For the text-containing cell, return its midpoint in (X, Y) coordinate format. 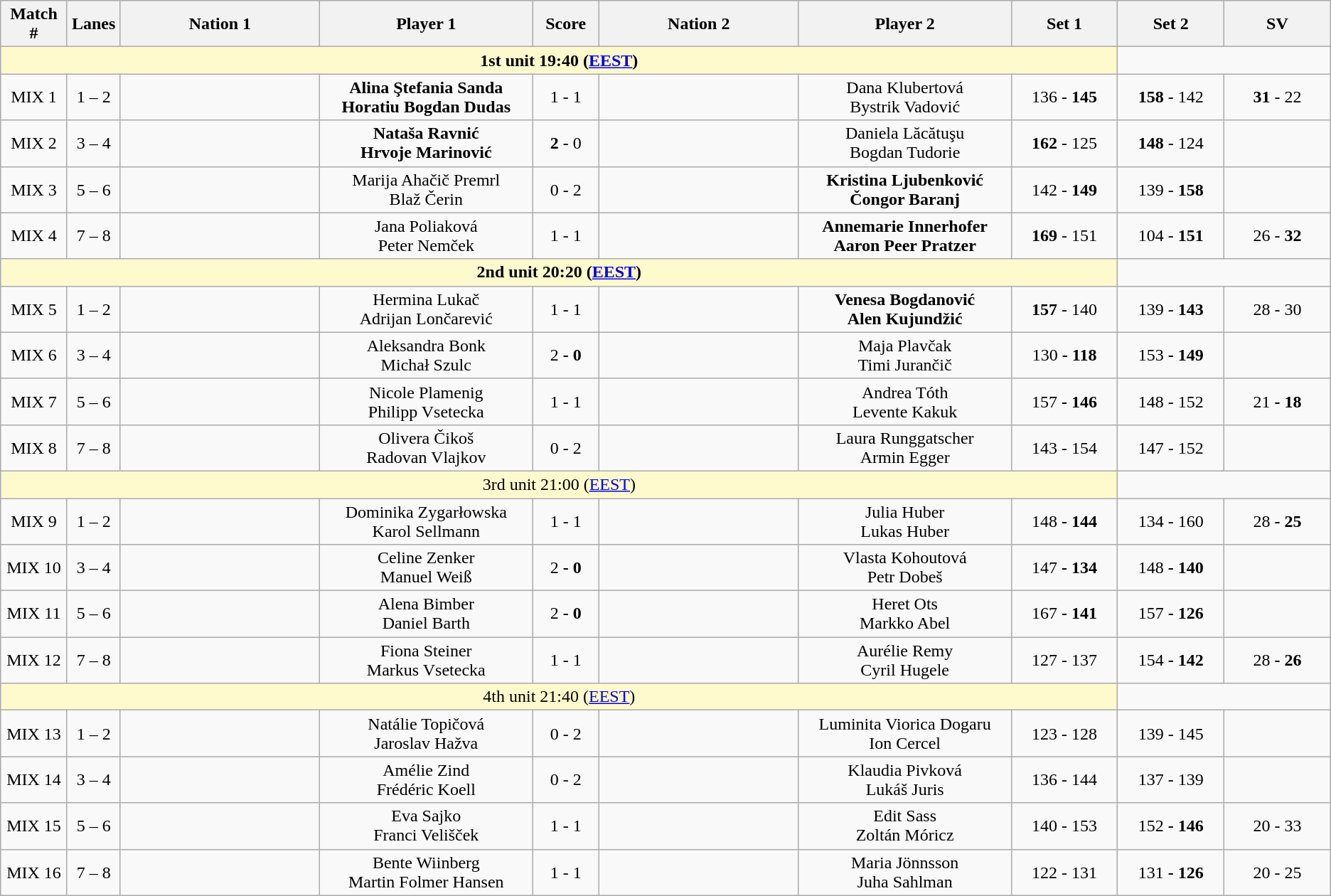
148 - 124 (1171, 144)
Nataša Ravnić Hrvoje Marinović (427, 144)
Nation 2 (698, 24)
127 - 137 (1064, 660)
157 - 126 (1171, 614)
26 - 32 (1278, 236)
MIX 12 (34, 660)
Andrea Tóth Levente Kakuk (904, 401)
Set 2 (1171, 24)
28 - 30 (1278, 309)
153 - 149 (1171, 356)
162 - 125 (1064, 144)
Edit Sass Zoltán Móricz (904, 826)
Jana Poliaková Peter Nemček (427, 236)
20 - 33 (1278, 826)
139 - 158 (1171, 189)
Match # (34, 24)
131 - 126 (1171, 872)
2nd unit 20:20 (EEST) (559, 272)
Eva Sajko Franci Velišček (427, 826)
142 - 149 (1064, 189)
20 - 25 (1278, 872)
Fiona Steiner Markus Vsetecka (427, 660)
Kristina Ljubenković Čongor Baranj (904, 189)
134 - 160 (1171, 521)
MIX 9 (34, 521)
Dominika Zygarłowska Karol Sellmann (427, 521)
Celine Zenker Manuel Weiß (427, 567)
Nation 1 (220, 24)
Natálie Topičová Jaroslav Hažva (427, 734)
Amélie Zind Frédéric Koell (427, 779)
MIX 1 (34, 97)
Bente Wiinberg Martin Folmer Hansen (427, 872)
Aurélie Remy Cyril Hugele (904, 660)
Luminita Viorica Dogaru Ion Cercel (904, 734)
Marija Ahačič Premrl Blaž Čerin (427, 189)
MIX 7 (34, 401)
MIX 8 (34, 448)
139 - 143 (1171, 309)
147 - 152 (1171, 448)
Nicole Plamenig Philipp Vsetecka (427, 401)
147 - 134 (1064, 567)
137 - 139 (1171, 779)
157 - 140 (1064, 309)
148 - 144 (1064, 521)
123 - 128 (1064, 734)
SV (1278, 24)
Laura Runggatscher Armin Egger (904, 448)
152 - 146 (1171, 826)
21 - 18 (1278, 401)
167 - 141 (1064, 614)
4th unit 21:40 (EEST) (559, 697)
Julia Huber Lukas Huber (904, 521)
31 - 22 (1278, 97)
148 - 152 (1171, 401)
158 - 142 (1171, 97)
Score (566, 24)
157 - 146 (1064, 401)
28 - 26 (1278, 660)
MIX 13 (34, 734)
104 - 151 (1171, 236)
Venesa Bogdanović Alen Kujundžić (904, 309)
Lanes (94, 24)
136 - 144 (1064, 779)
28 - 25 (1278, 521)
169 - 151 (1064, 236)
MIX 5 (34, 309)
1st unit 19:40 (EEST) (559, 60)
MIX 3 (34, 189)
MIX 2 (34, 144)
Hermina Lukač Adrijan Lončarević (427, 309)
Set 1 (1064, 24)
Heret Ots Markko Abel (904, 614)
MIX 10 (34, 567)
Alina Ştefania Sanda Horatiu Bogdan Dudas (427, 97)
MIX 14 (34, 779)
136 - 145 (1064, 97)
139 - 145 (1171, 734)
MIX 11 (34, 614)
MIX 4 (34, 236)
Annemarie Innerhofer Aaron Peer Pratzer (904, 236)
MIX 16 (34, 872)
Olivera Čikoš Radovan Vlajkov (427, 448)
Maja Plavčak Timi Jurančič (904, 356)
Daniela Lăcătuşu Bogdan Tudorie (904, 144)
Player 1 (427, 24)
143 - 154 (1064, 448)
Klaudia Pivková Lukáš Juris (904, 779)
Player 2 (904, 24)
MIX 6 (34, 356)
Aleksandra Bonk Michał Szulc (427, 356)
Dana Klubertová Bystrik Vadović (904, 97)
Vlasta Kohoutová Petr Dobeš (904, 567)
130 - 118 (1064, 356)
Maria Jönnsson Juha Sahlman (904, 872)
148 - 140 (1171, 567)
3rd unit 21:00 (EEST) (559, 484)
140 - 153 (1064, 826)
154 - 142 (1171, 660)
Alena Bimber Daniel Barth (427, 614)
122 - 131 (1064, 872)
MIX 15 (34, 826)
